Identify which cell holds the provided text, then report its (x, y) central coordinate. 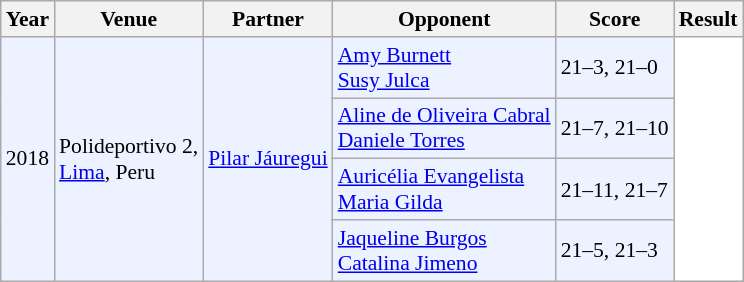
21–3, 21–0 (615, 68)
Score (615, 19)
Jaqueline Burgos Catalina Jimeno (444, 250)
21–5, 21–3 (615, 250)
21–7, 21–10 (615, 128)
Aline de Oliveira Cabral Daniele Torres (444, 128)
Venue (128, 19)
21–11, 21–7 (615, 190)
Opponent (444, 19)
2018 (28, 159)
Polideportivo 2,Lima, Peru (128, 159)
Year (28, 19)
Partner (268, 19)
Amy Burnett Susy Julca (444, 68)
Auricélia Evangelista Maria Gilda (444, 190)
Pilar Jáuregui (268, 159)
Result (708, 19)
